For the text-containing cell, return its midpoint in [x, y] coordinate format. 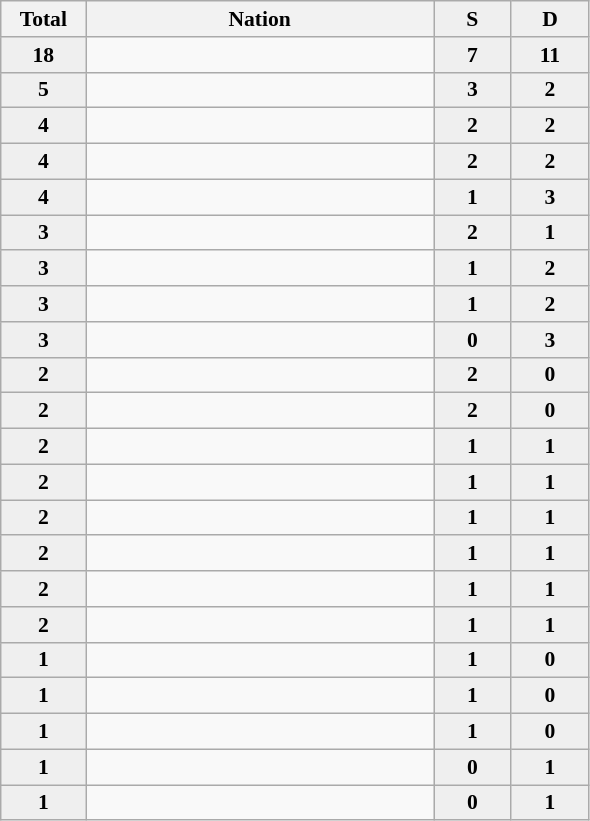
S [473, 19]
7 [473, 55]
5 [44, 90]
11 [550, 55]
18 [44, 55]
Nation [260, 19]
Total [44, 19]
D [550, 19]
